Return the (X, Y) coordinate for the center point of the cell that contains the specified text.  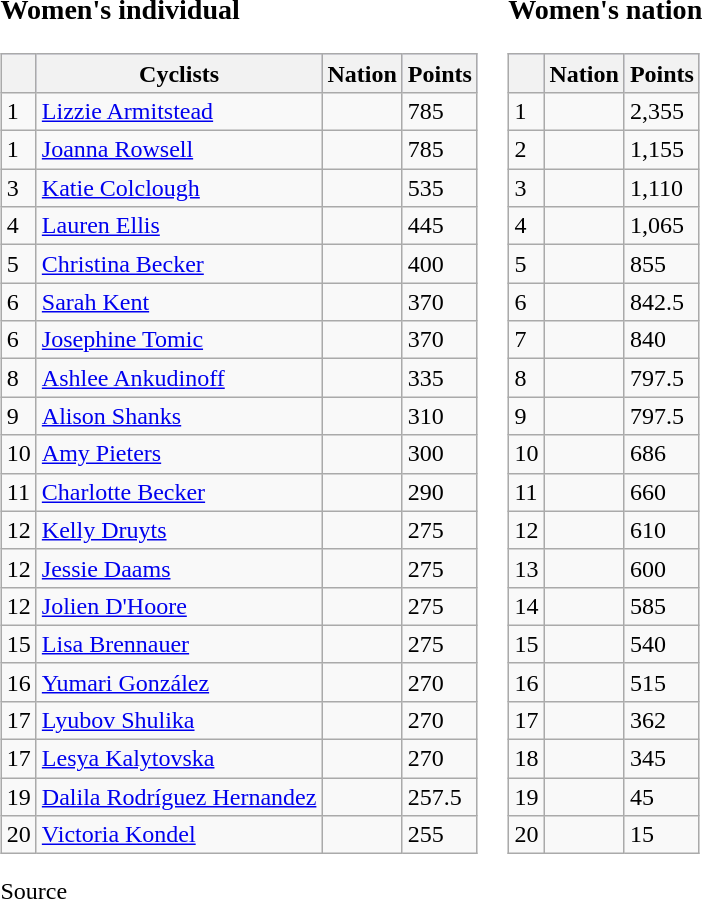
1,065 (662, 226)
14 (526, 606)
255 (440, 835)
Jolien D'Hoore (179, 606)
Lesya Kalytovska (179, 759)
840 (662, 340)
310 (440, 416)
400 (440, 264)
Amy Pieters (179, 454)
600 (662, 568)
585 (662, 606)
842.5 (662, 302)
7 (526, 340)
Ashlee Ankudinoff (179, 378)
300 (440, 454)
Lisa Brennauer (179, 644)
Jessie Daams (179, 568)
Kelly Druyts (179, 530)
18 (526, 759)
Charlotte Becker (179, 492)
686 (662, 454)
445 (440, 226)
45 (662, 797)
Cyclists (179, 73)
2 (526, 150)
Joanna Rowsell (179, 150)
2,355 (662, 111)
855 (662, 264)
Lauren Ellis (179, 226)
Christina Becker (179, 264)
Yumari González (179, 682)
610 (662, 530)
1,110 (662, 188)
Alison Shanks (179, 416)
540 (662, 644)
13 (526, 568)
Josephine Tomic (179, 340)
Dalila Rodríguez Hernandez (179, 797)
335 (440, 378)
362 (662, 720)
257.5 (440, 797)
515 (662, 682)
535 (440, 188)
Lyubov Shulika (179, 720)
1,155 (662, 150)
Lizzie Armitstead (179, 111)
Sarah Kent (179, 302)
Katie Colclough (179, 188)
345 (662, 759)
290 (440, 492)
660 (662, 492)
Victoria Kondel (179, 835)
